Find where the given text appears and provide that cell's center as [x, y] coordinate. 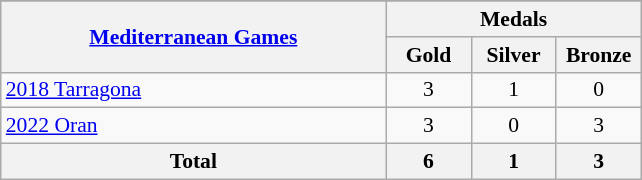
6 [428, 161]
Silver [514, 54]
Gold [428, 54]
Medals [514, 19]
2018 Tarragona [194, 90]
Mediterranean Games [194, 36]
Bronze [598, 54]
2022 Oran [194, 126]
Total [194, 161]
